From the cell containing the given text, extract its center point as (x, y) coordinate. 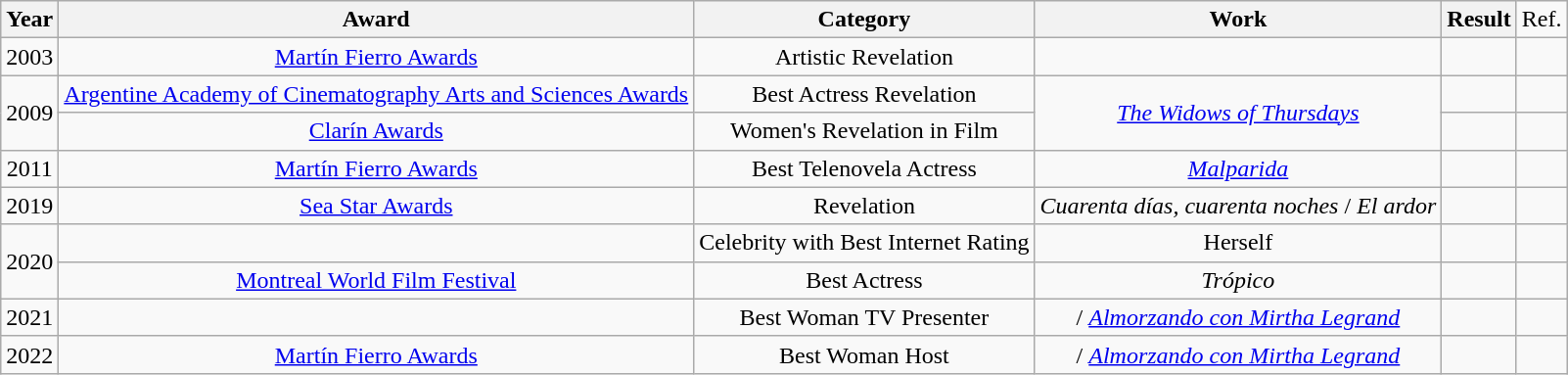
2011 (29, 168)
Best Telenovela Actress (864, 168)
Best Woman TV Presenter (864, 317)
Sea Star Awards (376, 206)
2009 (29, 113)
Cuarenta días, cuarenta noches / El ardor (1238, 206)
Celebrity with Best Internet Rating (864, 243)
2003 (29, 57)
2020 (29, 261)
Year (29, 20)
Best Actress Revelation (864, 94)
Malparida (1238, 168)
Best Woman Host (864, 354)
Ref. (1542, 20)
Women's Revelation in Film (864, 131)
2019 (29, 206)
Category (864, 20)
Artistic Revelation (864, 57)
The Widows of Thursdays (1238, 113)
Montreal World Film Festival (376, 280)
Trópico (1238, 280)
Work (1238, 20)
Clarín Awards (376, 131)
Award (376, 20)
2022 (29, 354)
Argentine Academy of Cinematography Arts and Sciences Awards (376, 94)
2021 (29, 317)
Best Actress (864, 280)
Revelation (864, 206)
Herself (1238, 243)
Result (1479, 20)
